From the cell containing the given text, extract its center point as (X, Y) coordinate. 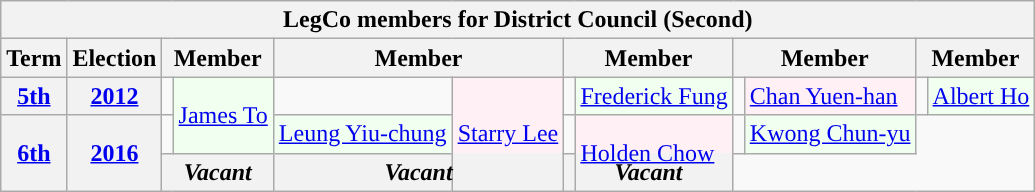
Term (34, 58)
Holden Chow (654, 153)
Frederick Fung (654, 96)
Chan Yuen-han (830, 96)
James To (223, 115)
Albert Ho (981, 96)
2016 (114, 153)
Leung Yiu-chung (362, 134)
Kwong Chun-yu (830, 134)
LegCo members for District Council (Second) (518, 20)
Starry Lee (508, 134)
Election (114, 58)
2012 (114, 96)
6th (34, 153)
5th (34, 96)
